Return the [X, Y] coordinate for the center point of the cell that contains the specified text.  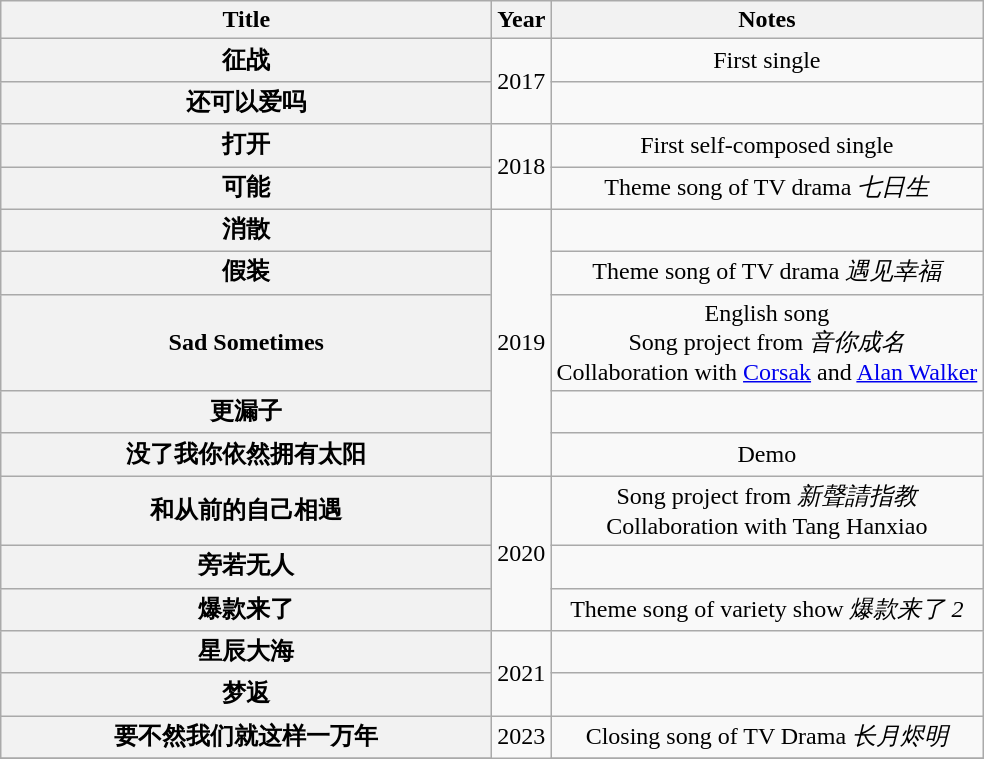
Theme song of TV drama 七日生 [767, 188]
更漏子 [246, 412]
Demo [767, 454]
2017 [522, 82]
还可以爱吗 [246, 102]
和从前的自己相遇 [246, 511]
要不然我们就这样一万年 [246, 738]
星辰大海 [246, 652]
Theme song of TV drama 遇见幸福 [767, 274]
2019 [522, 342]
Song project from 新聲請指教Collaboration with Tang Hanxiao [767, 511]
2018 [522, 166]
消散 [246, 230]
2021 [522, 674]
Notes [767, 20]
Sad Sometimes [246, 342]
旁若无人 [246, 566]
可能 [246, 188]
Theme song of variety show 爆款来了 2 [767, 610]
2023 [522, 738]
征战 [246, 60]
梦返 [246, 694]
没了我你依然拥有太阳 [246, 454]
Title [246, 20]
打开 [246, 146]
English songSong project from 音你成名Collaboration with Corsak and Alan Walker [767, 342]
爆款来了 [246, 610]
Year [522, 20]
Closing song of TV Drama 长月烬明 [767, 738]
First single [767, 60]
2020 [522, 554]
First self-composed single [767, 146]
假装 [246, 274]
